Provide the [X, Y] coordinate of the cell's center where the given text is located.  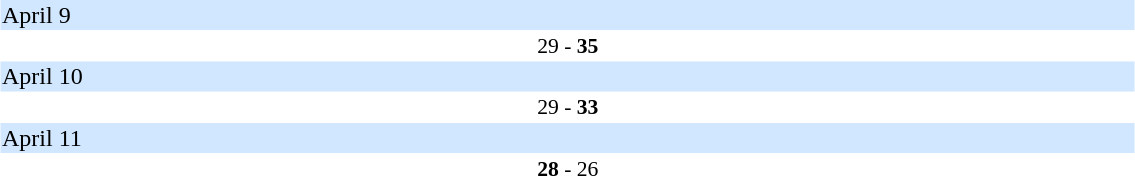
April 10 [568, 77]
April 11 [568, 138]
29 - 33 [568, 107]
29 - 35 [568, 46]
April 9 [568, 15]
